Scan for the cell matching the given text and deliver its [x, y] coordinate at center. 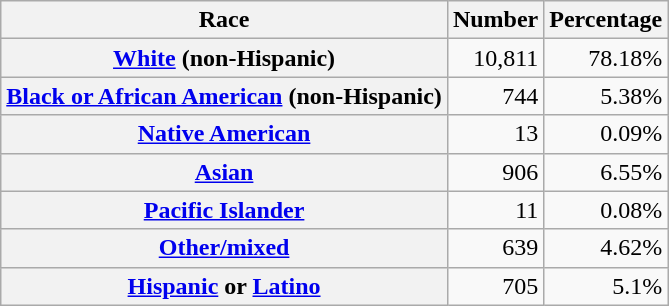
906 [495, 172]
10,811 [495, 58]
Percentage [606, 20]
Other/mixed [224, 248]
78.18% [606, 58]
Hispanic or Latino [224, 286]
0.09% [606, 134]
Pacific Islander [224, 210]
Number [495, 20]
4.62% [606, 248]
639 [495, 248]
Race [224, 20]
5.38% [606, 96]
0.08% [606, 210]
705 [495, 286]
11 [495, 210]
13 [495, 134]
Asian [224, 172]
5.1% [606, 286]
Black or African American (non-Hispanic) [224, 96]
6.55% [606, 172]
White (non-Hispanic) [224, 58]
Native American [224, 134]
744 [495, 96]
